Scan for the cell matching the given text and deliver its [x, y] coordinate at center. 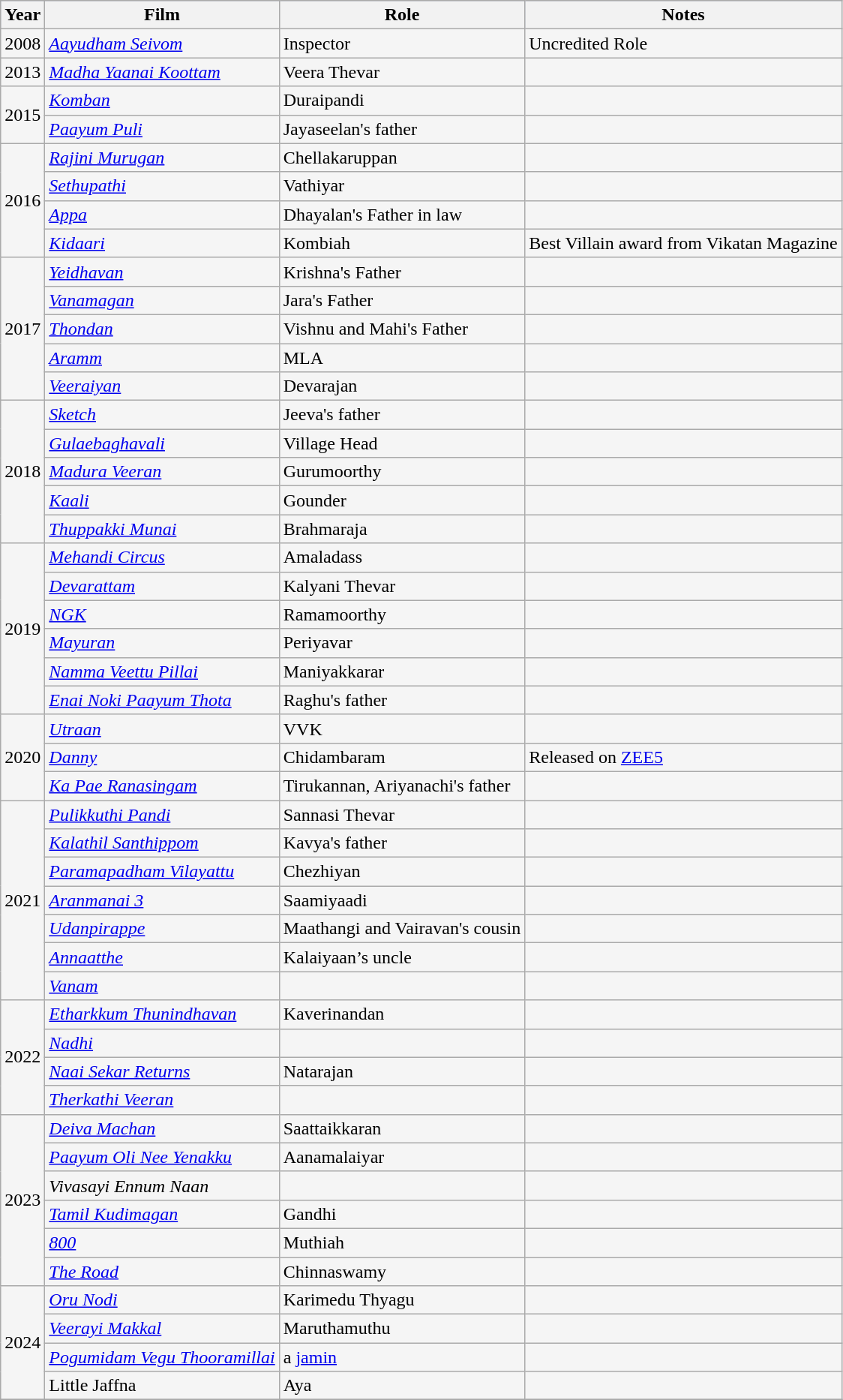
Jara's Father [402, 300]
Chidambaram [402, 757]
Raghu's father [402, 700]
2023 [22, 1200]
Krishna's Father [402, 272]
Role [402, 15]
Muthiah [402, 1242]
Vathiyar [402, 186]
2019 [22, 629]
Uncredited Role [684, 44]
a jamin [402, 1357]
Enai Noki Paayum Thota [162, 700]
2024 [22, 1343]
Vanam [162, 986]
Udanpirappe [162, 929]
Aayudham Seivom [162, 44]
2016 [22, 200]
2008 [22, 44]
Kalaiyaan’s uncle [402, 957]
Released on ZEE5 [684, 757]
Kaverinandan [402, 1014]
Madha Yaanai Koottam [162, 72]
Paramapadham Vilayattu [162, 872]
Rajini Murugan [162, 158]
Film [162, 15]
Thuppakki Munai [162, 529]
Kavya's father [402, 843]
Pogumidam Vegu Thooramillai [162, 1357]
Vivasayi Ennum Naan [162, 1185]
Maruthamuthu [402, 1329]
2022 [22, 1057]
Veeraiyan [162, 386]
Devarajan [402, 386]
Kombiah [402, 243]
Little Jaffna [162, 1386]
Aramm [162, 358]
Pulikkuthi Pandi [162, 814]
Madura Veeran [162, 472]
Maathangi and Vairavan's cousin [402, 929]
Nadhi [162, 1043]
Saattaikkaran [402, 1128]
Ramamoorthy [402, 614]
Veera Thevar [402, 72]
Paayum Puli [162, 129]
Therkathi Veeran [162, 1100]
Kalyani Thevar [402, 586]
Aanamalaiyar [402, 1157]
Karimedu Thyagu [402, 1300]
Tamil Kudimagan [162, 1214]
2013 [22, 72]
Oru Nodi [162, 1300]
Aya [402, 1386]
NGK [162, 614]
Naai Sekar Returns [162, 1071]
Kidaari [162, 243]
Maniyakkarar [402, 671]
Gulaebaghavali [162, 443]
Sannasi Thevar [402, 814]
Year [22, 15]
Komban [162, 101]
VVK [402, 729]
Tirukannan, Ariyanachi's father [402, 786]
Kaali [162, 500]
Gurumoorthy [402, 472]
Vishnu and Mahi's Father [402, 329]
Thondan [162, 329]
Ka Pae Ranasingam [162, 786]
Village Head [402, 443]
Deiva Machan [162, 1128]
Jeeva's father [402, 415]
The Road [162, 1272]
Mayuran [162, 643]
Jayaseelan's father [402, 129]
Yeidhavan [162, 272]
Amaladass [402, 557]
2015 [22, 115]
Namma Veettu Pillai [162, 671]
Natarajan [402, 1071]
Gandhi [402, 1214]
Notes [684, 15]
Etharkkum Thunindhavan [162, 1014]
2018 [22, 472]
Annaatthe [162, 957]
Periyavar [402, 643]
Aranmanai 3 [162, 900]
2020 [22, 757]
Sketch [162, 415]
Gounder [402, 500]
Utraan [162, 729]
2021 [22, 900]
800 [162, 1242]
Duraipandi [402, 101]
Paayum Oli Nee Yenakku [162, 1157]
Dhayalan's Father in law [402, 215]
Veerayi Makkal [162, 1329]
Saamiyaadi [402, 900]
MLA [402, 358]
Chinnaswamy [402, 1272]
Chezhiyan [402, 872]
Best Villain award from Vikatan Magazine [684, 243]
Appa [162, 215]
Mehandi Circus [162, 557]
Sethupathi [162, 186]
Danny [162, 757]
Devarattam [162, 586]
Chellakaruppan [402, 158]
Vanamagan [162, 300]
Brahmaraja [402, 529]
Inspector [402, 44]
2017 [22, 329]
Kalathil Santhippom [162, 843]
